Determine the [X, Y] coordinate at the center of the cell enclosing the given text.  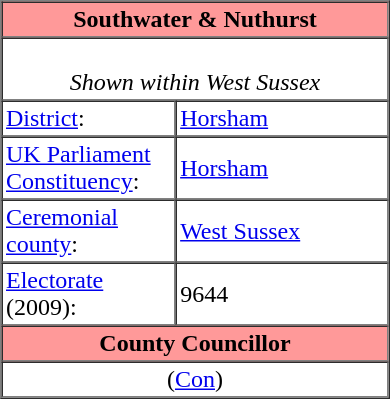
UK Parliament Constituency: [89, 168]
County Councillor [196, 344]
West Sussex [282, 232]
Ceremonial county: [89, 232]
District: [89, 118]
(Con) [196, 380]
Shown within West Sussex [196, 70]
Electorate (2009): [89, 294]
Southwater & Nuthurst [196, 20]
9644 [282, 294]
